Detect which cell encompasses the target text, then output its [x, y] center coordinate. 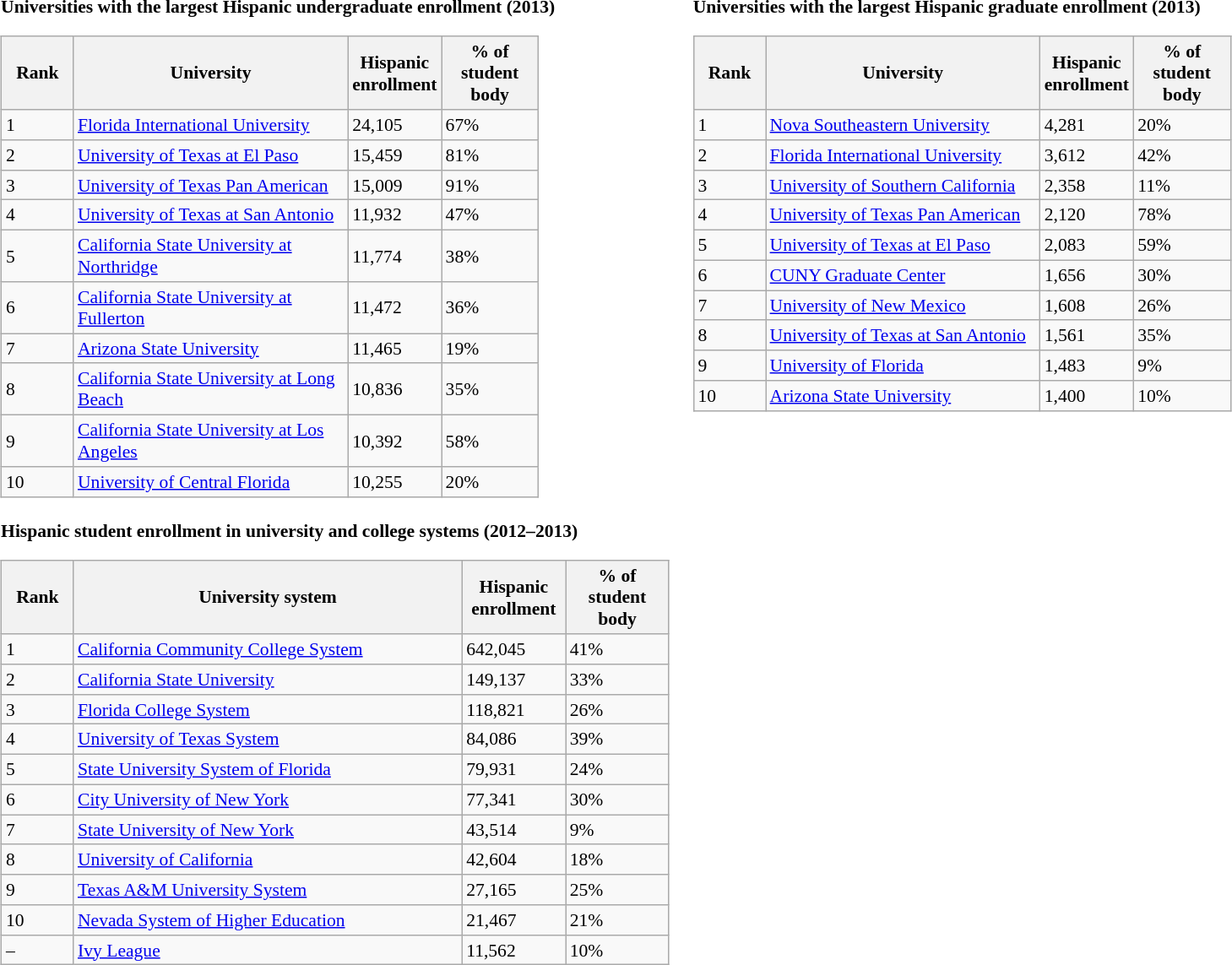
California State University at Long Beach [211, 388]
– [37, 950]
California State University at Los Angeles [211, 441]
84,086 [513, 740]
2,358 [1087, 185]
University of Central Florida [211, 482]
59% [1182, 245]
University of California [268, 859]
University of Southern California [904, 185]
1,656 [1087, 275]
4,281 [1087, 125]
642,045 [513, 649]
University of New Mexico [904, 306]
Texas A&M University System [268, 890]
78% [1182, 215]
11,472 [394, 307]
36% [490, 307]
41% [618, 649]
University of Florida [904, 366]
11% [1182, 185]
42,604 [513, 859]
39% [618, 740]
81% [490, 155]
19% [490, 349]
38% [490, 255]
3,612 [1087, 155]
11,774 [394, 255]
University system [268, 598]
State University System of Florida [268, 770]
91% [490, 185]
77,341 [513, 800]
67% [490, 125]
California State University at Northridge [211, 255]
79,931 [513, 770]
10,836 [394, 388]
33% [618, 680]
State University of New York [268, 830]
2,120 [1087, 215]
CUNY Graduate Center [904, 275]
58% [490, 441]
47% [490, 215]
Ivy League [268, 950]
43,514 [513, 830]
25% [618, 890]
24,105 [394, 125]
18% [618, 859]
11,465 [394, 349]
1,400 [1087, 396]
149,137 [513, 680]
1,608 [1087, 306]
24% [618, 770]
Nova Southeastern University [904, 125]
University of Texas System [268, 740]
Nevada System of Higher Education [268, 920]
10,392 [394, 441]
42% [1182, 155]
15,459 [394, 155]
21,467 [513, 920]
1,483 [1087, 366]
California State University [268, 680]
11,562 [513, 950]
California Community College System [268, 649]
118,821 [513, 709]
1,561 [1087, 335]
15,009 [394, 185]
California State University at Fullerton [211, 307]
City University of New York [268, 800]
2,083 [1087, 245]
21% [618, 920]
Florida College System [268, 709]
11,932 [394, 215]
10,255 [394, 482]
27,165 [513, 890]
